Determine the [x, y] coordinate at the center of the cell enclosing the given text.  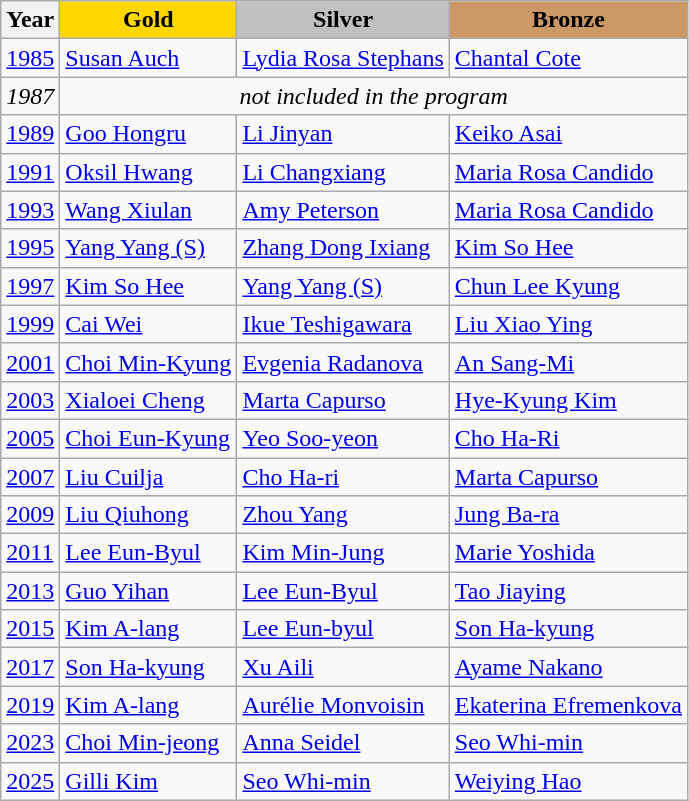
1989 [30, 134]
2015 [30, 629]
1995 [30, 248]
2017 [30, 667]
Hye-Kyung Kim [568, 400]
1999 [30, 324]
2009 [30, 515]
Keiko Asai [568, 134]
Yeo Soo-yeon [343, 438]
2013 [30, 591]
Chantal Cote [568, 58]
Jung Ba-ra [568, 515]
Ikue Teshigawara [343, 324]
Year [30, 20]
1997 [30, 286]
Wang Xiulan [148, 210]
2019 [30, 705]
Choi Min-Kyung [148, 362]
2023 [30, 743]
Oksil Hwang [148, 172]
Gold [148, 20]
Kim Min-Jung [343, 553]
Ekaterina Efremenkova [568, 705]
not included in the program [374, 96]
Choi Eun-Kyung [148, 438]
Anna Seidel [343, 743]
1993 [30, 210]
Liu Cuilja [148, 477]
An Sang-Mi [568, 362]
1987 [30, 96]
1985 [30, 58]
Ayame Nakano [568, 667]
Lee Eun-byul [343, 629]
Li Jinyan [343, 134]
Cho Ha-Ri [568, 438]
Zhou Yang [343, 515]
Gilli Kim [148, 781]
Bronze [568, 20]
2005 [30, 438]
1991 [30, 172]
2001 [30, 362]
Goo Hongru [148, 134]
Li Changxiang [343, 172]
Susan Auch [148, 58]
2003 [30, 400]
Xu Aili [343, 667]
Aurélie Monvoisin [343, 705]
Chun Lee Kyung [568, 286]
Liu Xiao Ying [568, 324]
Lydia Rosa Stephans [343, 58]
Evgenia Radanova [343, 362]
Zhang Dong Ixiang [343, 248]
Silver [343, 20]
Marie Yoshida [568, 553]
2011 [30, 553]
Cho Ha-ri [343, 477]
2025 [30, 781]
Guo Yihan [148, 591]
2007 [30, 477]
Choi Min-jeong [148, 743]
Weiying Hao [568, 781]
Liu Qiuhong [148, 515]
Amy Peterson [343, 210]
Tao Jiaying [568, 591]
Xialoei Cheng [148, 400]
Cai Wei [148, 324]
